Capture the cell that displays the provided text and extract its [x, y] central coordinate. 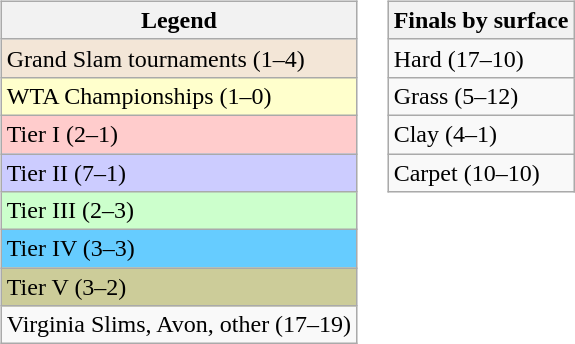
Tier IV (3–3) [178, 249]
Grass (5–12) [481, 96]
Tier II (7–1) [178, 173]
Finals by surface [481, 20]
Clay (4–1) [481, 134]
Tier I (2–1) [178, 134]
Grand Slam tournaments (1–4) [178, 58]
Tier V (3–2) [178, 287]
Virginia Slims, Avon, other (17–19) [178, 325]
WTA Championships (1–0) [178, 96]
Tier III (2–3) [178, 211]
Carpet (10–10) [481, 173]
Legend [178, 20]
Hard (17–10) [481, 58]
